Detect which cell encompasses the target text, then output its (x, y) center coordinate. 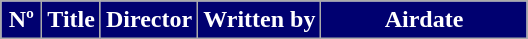
Written by (260, 20)
Title (72, 20)
Nº (22, 20)
Airdate (424, 20)
Director (148, 20)
